Search for the cell housing the specified text and yield its (x, y) center coordinate. 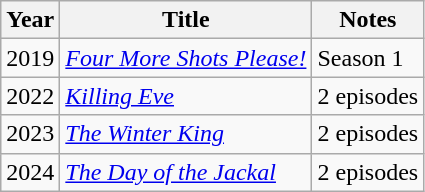
The Winter King (186, 134)
2019 (30, 58)
Notes (368, 20)
2022 (30, 96)
Season 1 (368, 58)
2024 (30, 172)
2023 (30, 134)
Killing Eve (186, 96)
Four More Shots Please! (186, 58)
Title (186, 20)
The Day of the Jackal (186, 172)
Year (30, 20)
